Provide the (X, Y) coordinate of the cell's center where the given text is located.  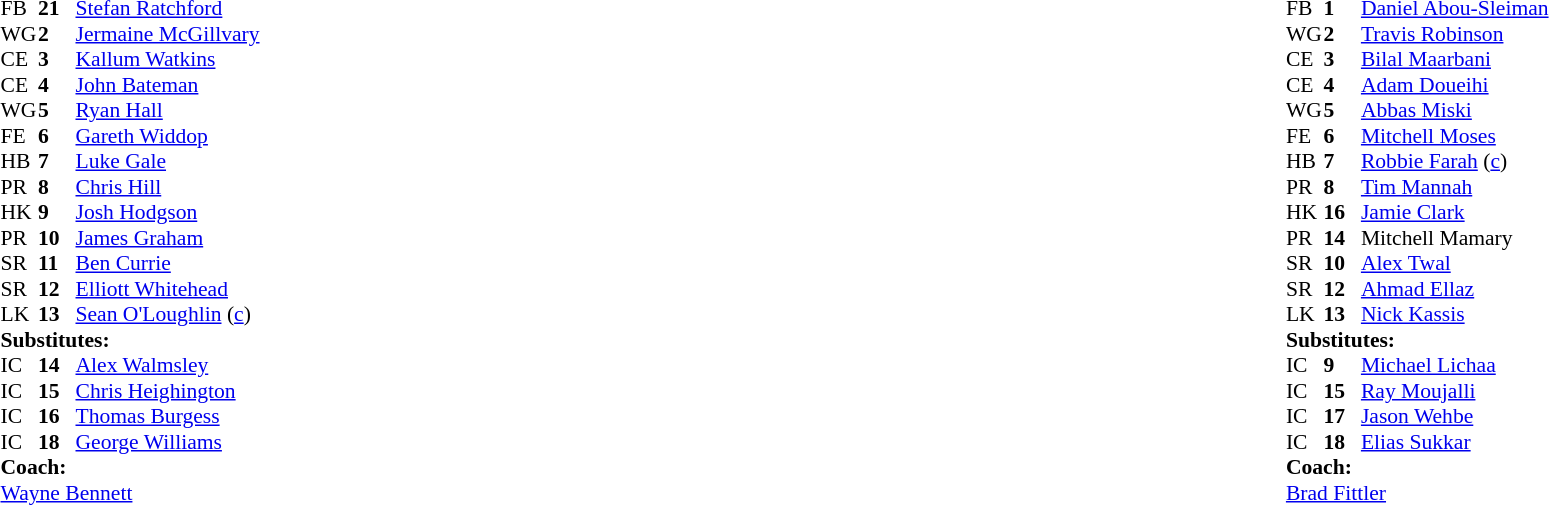
Travis Robinson (1455, 34)
Alex Walmsley (168, 365)
Kallum Watkins (168, 59)
Ray Moujalli (1455, 391)
Thomas Burgess (168, 417)
Bilal Maarbani (1455, 59)
Ahmad Ellaz (1455, 289)
Elliott Whitehead (168, 289)
Luke Gale (168, 161)
Mitchell Mamary (1455, 238)
Ryan Hall (168, 111)
Michael Lichaa (1455, 365)
Nick Kassis (1455, 315)
Chris Hill (168, 187)
Sean O'Loughlin (c) (168, 315)
John Bateman (168, 85)
Gareth Widdop (168, 136)
James Graham (168, 238)
Mitchell Moses (1455, 136)
Abbas Miski (1455, 111)
17 (1342, 417)
Alex Twal (1455, 263)
Jamie Clark (1455, 213)
Robbie Farah (c) (1455, 161)
Jason Wehbe (1455, 417)
Ben Currie (168, 263)
11 (57, 263)
Elias Sukkar (1455, 442)
Josh Hodgson (168, 213)
George Williams (168, 442)
Chris Heighington (168, 391)
Tim Mannah (1455, 187)
Adam Doueihi (1455, 85)
Jermaine McGillvary (168, 34)
